For the text-containing cell, return its midpoint in [x, y] coordinate format. 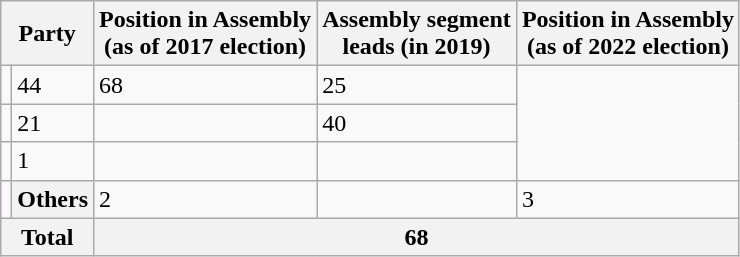
21 [53, 123]
Others [53, 199]
1 [53, 161]
2 [206, 199]
Total [48, 237]
Assembly segment leads (in 2019) [417, 34]
Position in Assembly (as of 2022 election) [628, 34]
Position in Assembly (as of 2017 election) [206, 34]
25 [417, 85]
40 [417, 123]
Party [48, 34]
44 [53, 85]
3 [628, 199]
